Detect which cell encompasses the target text, then output its (x, y) center coordinate. 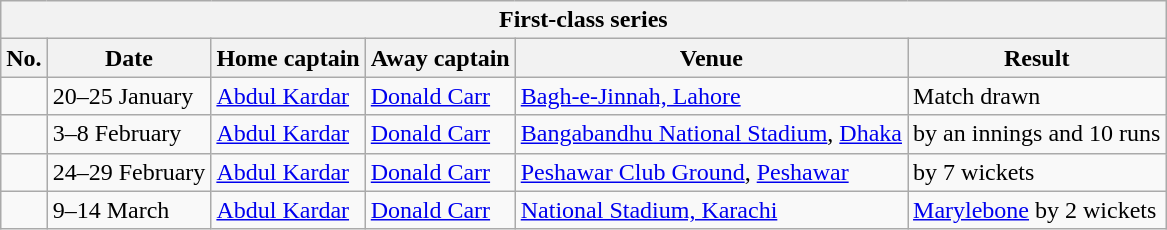
Venue (711, 58)
3–8 February (129, 134)
Bagh-e-Jinnah, Lahore (711, 96)
by an innings and 10 runs (1037, 134)
First-class series (584, 20)
No. (24, 58)
Bangabandhu National Stadium, Dhaka (711, 134)
Away captain (440, 58)
Date (129, 58)
Result (1037, 58)
by 7 wickets (1037, 172)
9–14 March (129, 210)
24–29 February (129, 172)
National Stadium, Karachi (711, 210)
Match drawn (1037, 96)
Marylebone by 2 wickets (1037, 210)
Peshawar Club Ground, Peshawar (711, 172)
Home captain (288, 58)
20–25 January (129, 96)
